Locate the cell with the specified text and output its [x, y] center coordinate. 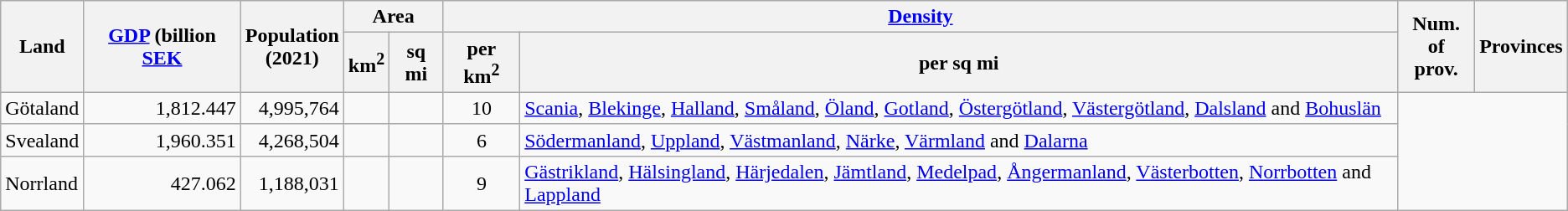
10 [482, 108]
Area [394, 17]
427.062 [162, 183]
per sq mi [959, 63]
Num. ofprov. [1436, 47]
km2 [366, 63]
per km2 [482, 63]
GDP (billion SEK [162, 47]
sq mi [416, 63]
Scania, Blekinge, Halland, Småland, Öland, Gotland, Östergötland, Västergötland, Dalsland and Bohuslän [959, 108]
Population(2021) [291, 47]
Provinces [1521, 47]
Södermanland, Uppland, Västmanland, Närke, Värmland and Dalarna [959, 140]
4,268,504 [291, 140]
Svealand [42, 140]
Norrland [42, 183]
Land [42, 47]
1,188,031 [291, 183]
9 [482, 183]
Density [921, 17]
4,995,764 [291, 108]
6 [482, 140]
Gästrikland, Hälsingland, Härjedalen, Jämtland, Medelpad, Ångermanland, Västerbotten, Norrbotten and Lappland [959, 183]
1,812.447 [162, 108]
Götaland [42, 108]
1,960.351 [162, 140]
